Pinpoint the cell where the given text exists, returning its (x, y) midpoint coordinate. 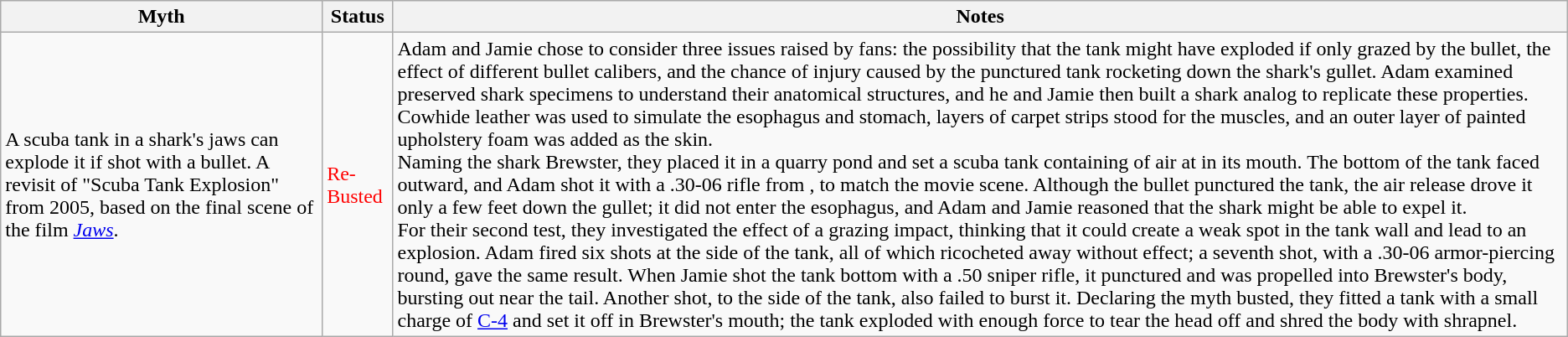
Re-Busted (358, 184)
Notes (980, 17)
Myth (162, 17)
Status (358, 17)
